Return [X, Y] of the center of cell containing provided text 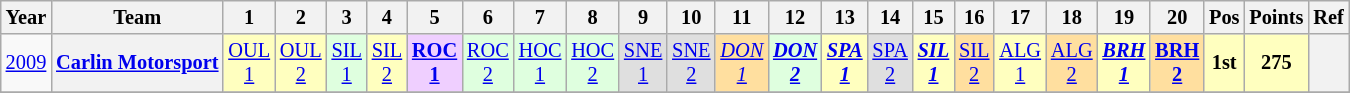
HOC2 [592, 63]
SPA1 [845, 63]
BRH1 [1124, 63]
Carlin Motorsport [137, 63]
14 [890, 17]
2 [301, 17]
4 [387, 17]
Year [26, 17]
Ref [1328, 17]
BRH2 [1177, 63]
OUL1 [249, 63]
3 [347, 17]
OUL2 [301, 63]
7 [540, 17]
SNE1 [643, 63]
16 [974, 17]
275 [1276, 63]
ROC1 [434, 63]
12 [795, 17]
18 [1072, 17]
DON1 [742, 63]
ROC2 [488, 63]
19 [1124, 17]
10 [691, 17]
ALG1 [1020, 63]
Pos [1224, 17]
SNE2 [691, 63]
15 [934, 17]
5 [434, 17]
8 [592, 17]
13 [845, 17]
ALG2 [1072, 63]
Points [1276, 17]
1st [1224, 63]
20 [1177, 17]
17 [1020, 17]
Team [137, 17]
HOC1 [540, 63]
9 [643, 17]
1 [249, 17]
6 [488, 17]
11 [742, 17]
2009 [26, 63]
SPA2 [890, 63]
DON2 [795, 63]
